Locate the cell with the specified text and output its (x, y) center coordinate. 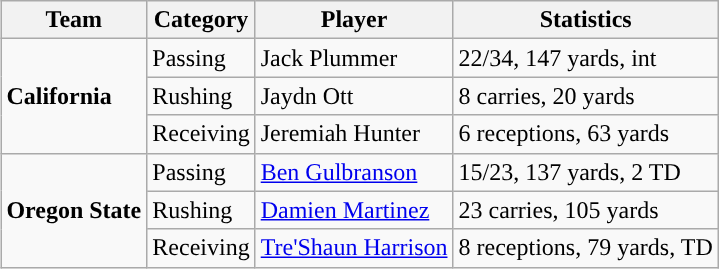
Damien Martinez (354, 210)
Jaydn Ott (354, 96)
Team (74, 20)
Statistics (586, 20)
California (74, 96)
23 carries, 105 yards (586, 210)
6 receptions, 63 yards (586, 134)
Oregon State (74, 210)
15/23, 137 yards, 2 TD (586, 172)
8 receptions, 79 yards, TD (586, 248)
Jeremiah Hunter (354, 134)
Jack Plummer (354, 58)
Tre'Shaun Harrison (354, 248)
8 carries, 20 yards (586, 96)
Category (201, 20)
22/34, 147 yards, int (586, 58)
Player (354, 20)
Ben Gulbranson (354, 172)
